Scan for the cell matching the given text and deliver its (x, y) coordinate at center. 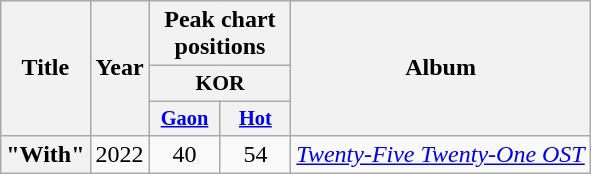
54 (256, 154)
Peak chart positions (220, 34)
Hot (256, 118)
40 (184, 154)
Album (440, 68)
KOR (220, 84)
Year (120, 68)
Title (46, 68)
Twenty-Five Twenty-One OST (440, 154)
Gaon (184, 118)
2022 (120, 154)
"With" (46, 154)
